From the cell containing the given text, extract its center point as (x, y) coordinate. 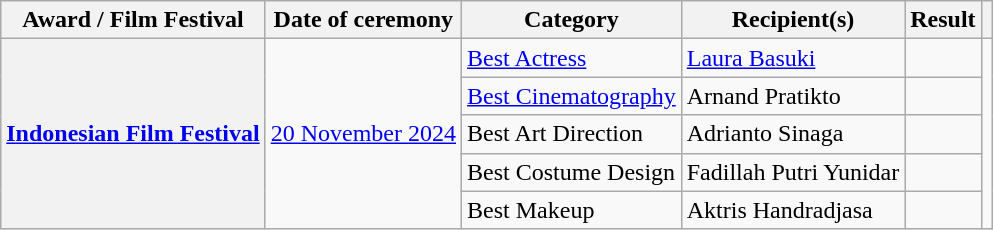
Best Costume Design (572, 172)
Laura Basuki (793, 58)
Best Cinematography (572, 96)
Indonesian Film Festival (133, 134)
20 November 2024 (363, 134)
Recipient(s) (793, 20)
Best Makeup (572, 210)
Date of ceremony (363, 20)
Best Art Direction (572, 134)
Award / Film Festival (133, 20)
Fadillah Putri Yunidar (793, 172)
Adrianto Sinaga (793, 134)
Category (572, 20)
Aktris Handradjasa (793, 210)
Result (943, 20)
Arnand Pratikto (793, 96)
Best Actress (572, 58)
